Search for the cell housing the specified text and yield its [X, Y] center coordinate. 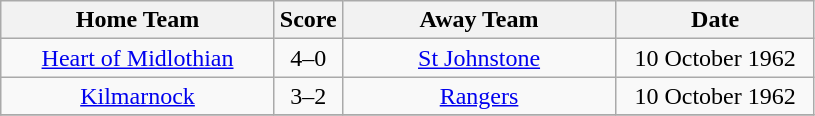
Rangers [479, 96]
4–0 [308, 58]
Kilmarnock [138, 96]
St Johnstone [479, 58]
Score [308, 20]
3–2 [308, 96]
Away Team [479, 20]
Home Team [138, 20]
Heart of Midlothian [138, 58]
Date [716, 20]
